Extract the (X, Y) coordinate from the center of the cell holding the provided text.  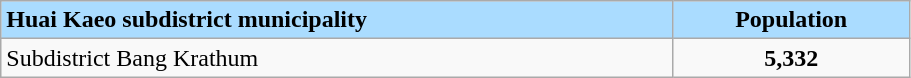
Huai Kaeo subdistrict municipality (337, 20)
Population (791, 20)
5,332 (791, 58)
Subdistrict Bang Krathum (337, 58)
